Scan for the cell matching the given text and deliver its [x, y] coordinate at center. 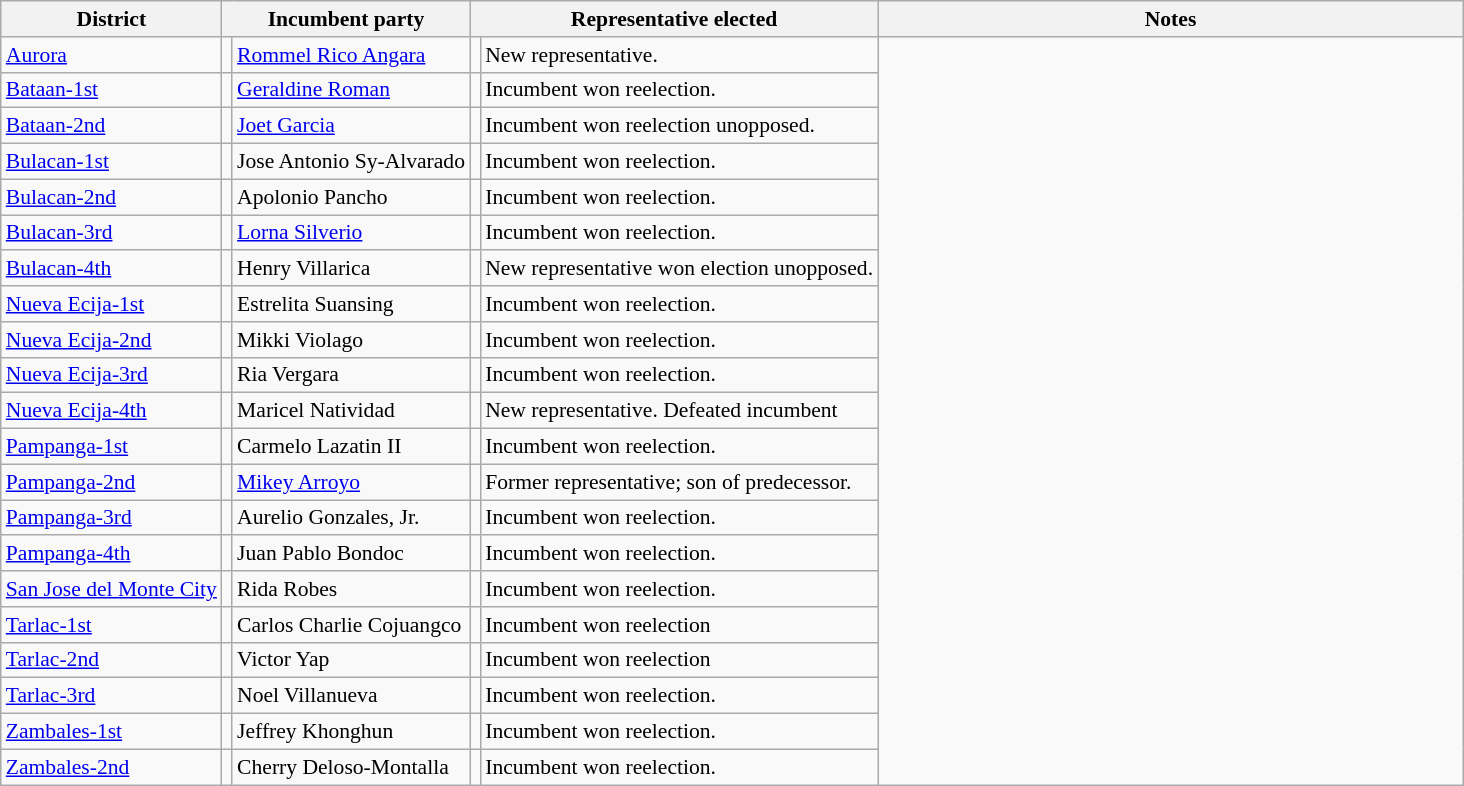
Zambales-1st [112, 732]
District [112, 19]
Lorna Silverio [351, 233]
Noel Villanueva [351, 696]
Bulacan-2nd [112, 197]
Jose Antonio Sy-Alvarado [351, 162]
San Jose del Monte City [112, 589]
New representative. [679, 55]
Representative elected [674, 19]
Pampanga-1st [112, 447]
Bulacan-1st [112, 162]
New representative won election unopposed. [679, 269]
Geraldine Roman [351, 90]
Pampanga-4th [112, 554]
Rommel Rico Angara [351, 55]
Maricel Natividad [351, 411]
Tarlac-1st [112, 625]
Rida Robes [351, 589]
Nueva Ecija-1st [112, 304]
Carlos Charlie Cojuangco [351, 625]
Mikey Arroyo [351, 482]
Former representative; son of predecessor. [679, 482]
Nueva Ecija-4th [112, 411]
Tarlac-2nd [112, 660]
Jeffrey Khonghun [351, 732]
Joet Garcia [351, 126]
Aurelio Gonzales, Jr. [351, 518]
Nueva Ecija-2nd [112, 340]
Bulacan-4th [112, 269]
Pampanga-3rd [112, 518]
Apolonio Pancho [351, 197]
Victor Yap [351, 660]
Nueva Ecija-3rd [112, 375]
New representative. Defeated incumbent [679, 411]
Bataan-1st [112, 90]
Incumbent party [346, 19]
Carmelo Lazatin II [351, 447]
Ria Vergara [351, 375]
Pampanga-2nd [112, 482]
Incumbent won reelection unopposed. [679, 126]
Tarlac-3rd [112, 696]
Bulacan-3rd [112, 233]
Notes [1170, 19]
Mikki Violago [351, 340]
Estrelita Suansing [351, 304]
Bataan-2nd [112, 126]
Aurora [112, 55]
Juan Pablo Bondoc [351, 554]
Cherry Deloso-Montalla [351, 767]
Henry Villarica [351, 269]
Zambales-2nd [112, 767]
